From the cell containing the given text, extract its center point as (x, y) coordinate. 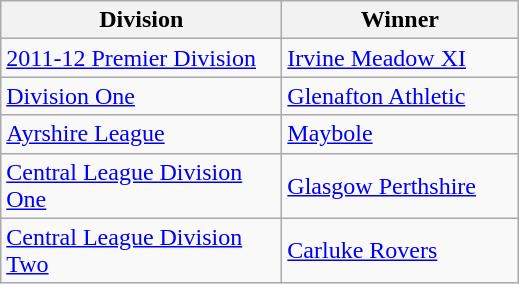
Winner (400, 20)
2011-12 Premier Division (142, 58)
Central League Division One (142, 186)
Ayrshire League (142, 134)
Maybole (400, 134)
Central League Division Two (142, 250)
Glenafton Athletic (400, 96)
Division (142, 20)
Irvine Meadow XI (400, 58)
Carluke Rovers (400, 250)
Division One (142, 96)
Glasgow Perthshire (400, 186)
